Determine the (x, y) coordinate at the center of the cell enclosing the given text.  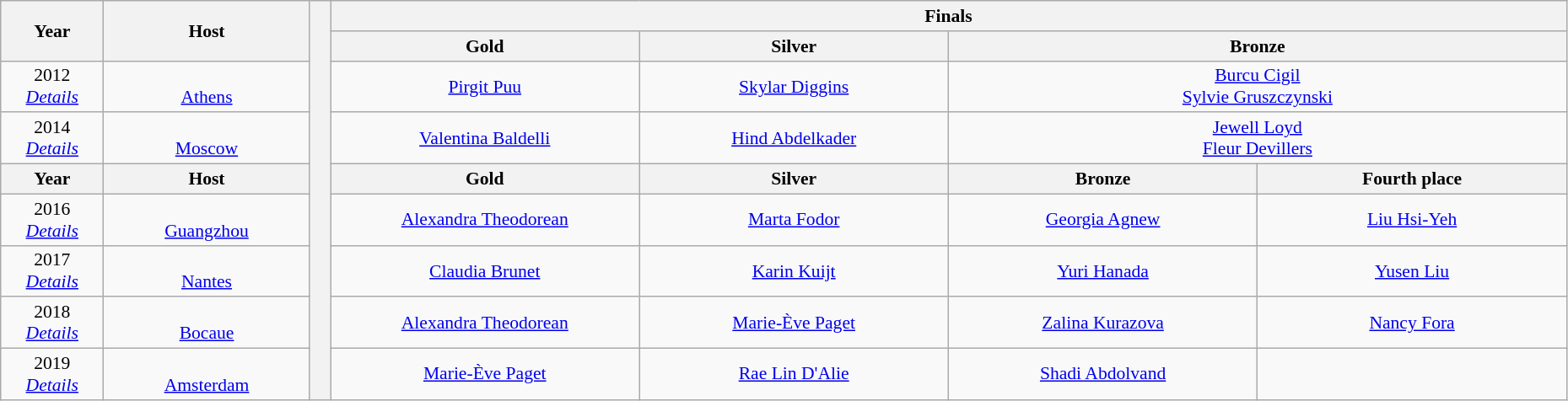
Hind Abdelkader (794, 138)
Yuri Hanada (1102, 271)
Amsterdam (207, 374)
Marta Fodor (794, 219)
Shadi Abdolvand (1102, 374)
2018Details (52, 323)
Georgia Agnew (1102, 219)
Liu Hsi-Yeh (1412, 219)
Jewell Loyd Fleur Devillers (1257, 138)
Skylar Diggins (794, 86)
Valentina Baldelli (485, 138)
Nancy Fora (1412, 323)
Claudia Brunet (485, 271)
Burcu Cigil Sylvie Gruszczynski (1257, 86)
Moscow (207, 138)
Finals (949, 16)
Karin Kuijt (794, 271)
Bocaue (207, 323)
Nantes (207, 271)
2012Details (52, 86)
Guangzhou (207, 219)
2017Details (52, 271)
2019Details (52, 374)
Athens (207, 86)
Rae Lin D'Alie (794, 374)
2016Details (52, 219)
2014Details (52, 138)
Zalina Kurazova (1102, 323)
Pirgit Puu (485, 86)
Yusen Liu (1412, 271)
Fourth place (1412, 179)
